Extract the (x, y) coordinate from the center of the cell holding the provided text.  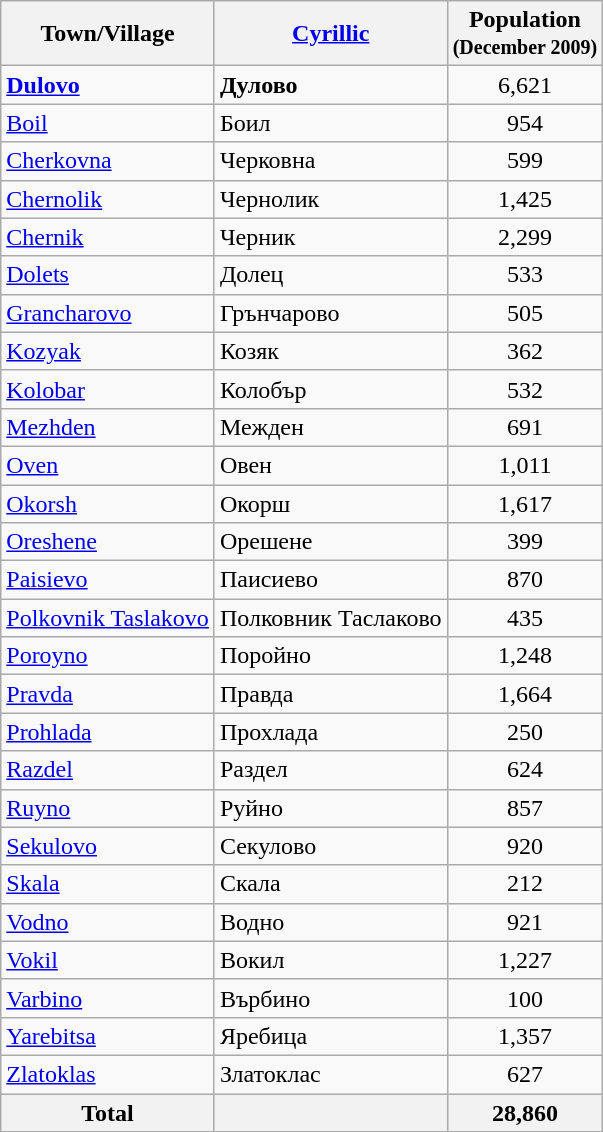
Mezhden (108, 427)
Varbino (108, 998)
28,860 (525, 1113)
691 (525, 427)
Поройно (330, 656)
1,664 (525, 694)
533 (525, 275)
250 (525, 732)
1,011 (525, 465)
Паисиево (330, 580)
212 (525, 884)
Polkovnik Taslakovo (108, 618)
Долец (330, 275)
Okorsh (108, 503)
Правда (330, 694)
Черник (330, 237)
6,621 (525, 85)
Prohlada (108, 732)
Дулово (330, 85)
954 (525, 123)
Окорш (330, 503)
Черковна (330, 161)
Грънчарово (330, 313)
100 (525, 998)
Pravda (108, 694)
Чернолик (330, 199)
Яребица (330, 1036)
Колобър (330, 389)
Grancharovo (108, 313)
Paisievo (108, 580)
Chernik (108, 237)
362 (525, 351)
Овен (330, 465)
Раздел (330, 770)
Вокил (330, 960)
921 (525, 922)
920 (525, 846)
Vokil (108, 960)
627 (525, 1074)
Skala (108, 884)
532 (525, 389)
1,227 (525, 960)
Cherkovna (108, 161)
Ruyno (108, 808)
Боил (330, 123)
Dolets (108, 275)
Yarebitsa (108, 1036)
Cyrillic (330, 34)
Орешене (330, 542)
870 (525, 580)
Total (108, 1113)
624 (525, 770)
Oreshene (108, 542)
857 (525, 808)
Прохлада (330, 732)
Boil (108, 123)
2,299 (525, 237)
Водно (330, 922)
Vodno (108, 922)
Kolobar (108, 389)
Полковник Таслаково (330, 618)
1,617 (525, 503)
Oven (108, 465)
Town/Village (108, 34)
Razdel (108, 770)
505 (525, 313)
Poroyno (108, 656)
599 (525, 161)
Козяк (330, 351)
1,248 (525, 656)
Kozyak (108, 351)
435 (525, 618)
399 (525, 542)
Златоклас (330, 1074)
Sekulovo (108, 846)
1,425 (525, 199)
Скала (330, 884)
Zlatoklas (108, 1074)
Population(December 2009) (525, 34)
Chernolik (108, 199)
Межден (330, 427)
Dulovo (108, 85)
1,357 (525, 1036)
Върбино (330, 998)
Секулово (330, 846)
Руйно (330, 808)
